Output the [X, Y] coordinate of the center of the cell containing the given text.  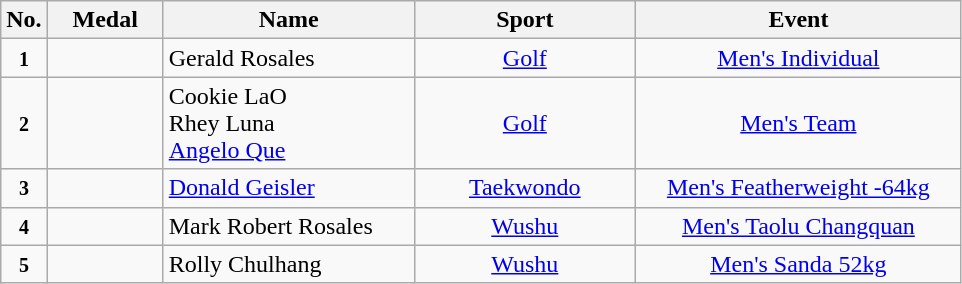
Sport [524, 20]
Mark Robert Rosales [288, 226]
Gerald Rosales [288, 58]
Medal [105, 20]
Men's Sanda 52kg [798, 264]
3 [24, 188]
1 [24, 58]
Donald Geisler [288, 188]
Men's Individual [798, 58]
Taekwondo [524, 188]
Event [798, 20]
Rolly Chulhang [288, 264]
Name [288, 20]
Men's Taolu Changquan [798, 226]
Men's Featherweight -64kg [798, 188]
No. [24, 20]
Men's Team [798, 123]
5 [24, 264]
Cookie LaORhey LunaAngelo Que [288, 123]
2 [24, 123]
4 [24, 226]
